Capture the cell that displays the provided text and extract its [x, y] central coordinate. 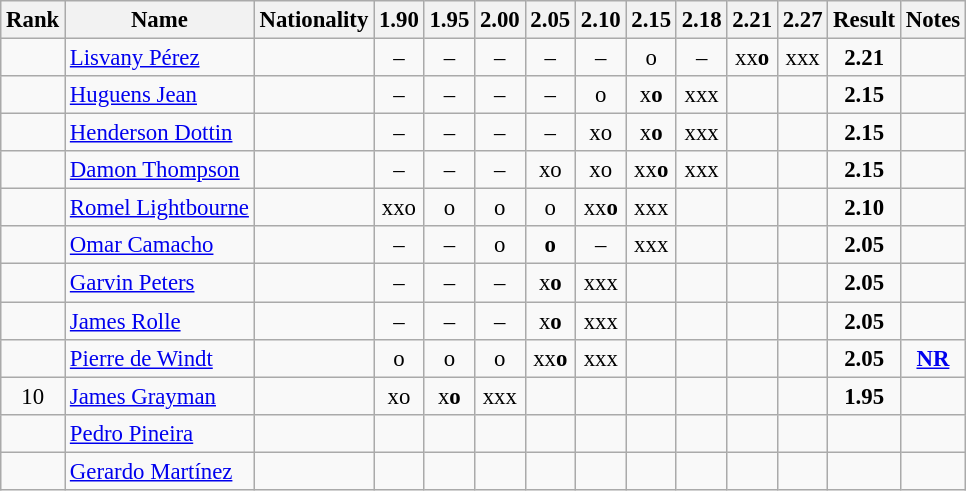
Romel Lightbourne [160, 208]
Result [864, 20]
NR [932, 358]
1.90 [399, 20]
2.18 [701, 20]
Henderson Dottin [160, 133]
James Grayman [160, 396]
Garvin Peters [160, 283]
10 [33, 396]
2.00 [500, 20]
Pedro Pineira [160, 433]
Huguens Jean [160, 95]
Rank [33, 20]
Gerardo Martínez [160, 471]
Pierre de Windt [160, 358]
2.27 [802, 20]
Name [160, 20]
Nationality [314, 20]
James Rolle [160, 321]
Damon Thompson [160, 170]
Omar Camacho [160, 245]
Notes [932, 20]
Lisvany Pérez [160, 58]
